Detect which cell encompasses the target text, then output its (X, Y) center coordinate. 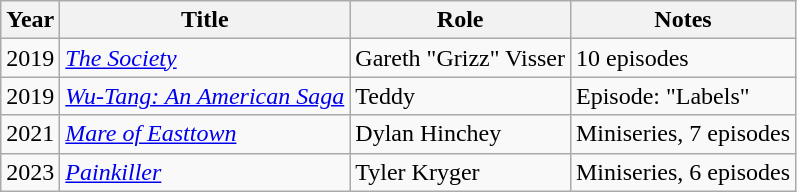
Dylan Hinchey (460, 134)
Mare of Easttown (205, 134)
10 episodes (682, 58)
2023 (30, 172)
Year (30, 20)
Role (460, 20)
Episode: "Labels" (682, 96)
Wu-Tang: An American Saga (205, 96)
Gareth "Grizz" Visser (460, 58)
Title (205, 20)
Teddy (460, 96)
Painkiller (205, 172)
The Society (205, 58)
2021 (30, 134)
Miniseries, 6 episodes (682, 172)
Miniseries, 7 episodes (682, 134)
Notes (682, 20)
Tyler Kryger (460, 172)
